Scan for the cell matching the given text and deliver its (X, Y) coordinate at center. 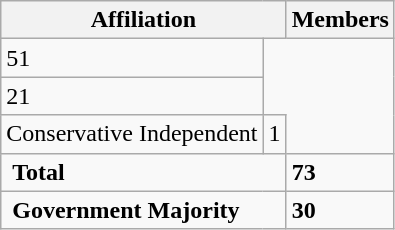
73 (340, 172)
Total (144, 172)
Members (340, 20)
51 (132, 58)
Affiliation (144, 20)
1 (274, 134)
21 (132, 96)
Conservative Independent (132, 134)
30 (340, 210)
Government Majority (144, 210)
